Find where the given text appears and provide that cell's center as [X, Y] coordinate. 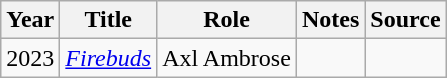
2023 [30, 58]
Notes [330, 20]
Firebuds [108, 58]
Title [108, 20]
Year [30, 20]
Role [227, 20]
Source [406, 20]
Axl Ambrose [227, 58]
